Provide the (X, Y) coordinate of the cell's center where the given text is located.  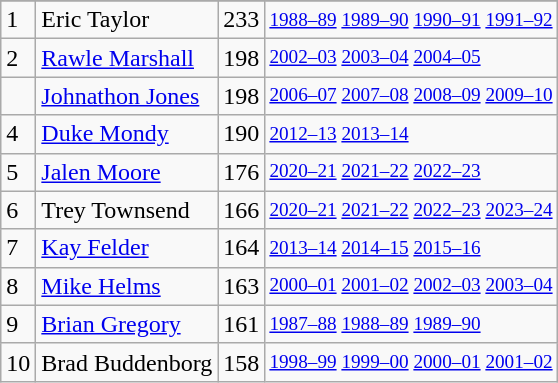
1998–99 1999–00 2000–01 2001–02 (411, 362)
Mike Helms (127, 286)
161 (242, 324)
2012–13 2013–14 (411, 134)
2000–01 2001–02 2002–03 2003–04 (411, 286)
164 (242, 248)
7 (18, 248)
9 (18, 324)
Brad Buddenborg (127, 362)
Johnathon Jones (127, 96)
2006–07 2007–08 2008–09 2009–10 (411, 96)
1 (18, 20)
2 (18, 58)
Duke Mondy (127, 134)
1988–89 1989–90 1990–91 1991–92 (411, 20)
176 (242, 172)
10 (18, 362)
233 (242, 20)
6 (18, 210)
8 (18, 286)
Kay Felder (127, 248)
190 (242, 134)
Brian Gregory (127, 324)
4 (18, 134)
Eric Taylor (127, 20)
166 (242, 210)
2002–03 2003–04 2004–05 (411, 58)
2013–14 2014–15 2015–16 (411, 248)
2020–21 2021–22 2022–23 2023–24 (411, 210)
158 (242, 362)
Jalen Moore (127, 172)
2020–21 2021–22 2022–23 (411, 172)
1987–88 1988–89 1989–90 (411, 324)
Trey Townsend (127, 210)
163 (242, 286)
5 (18, 172)
Rawle Marshall (127, 58)
